Pinpoint the cell where the given text exists, returning its [X, Y] midpoint coordinate. 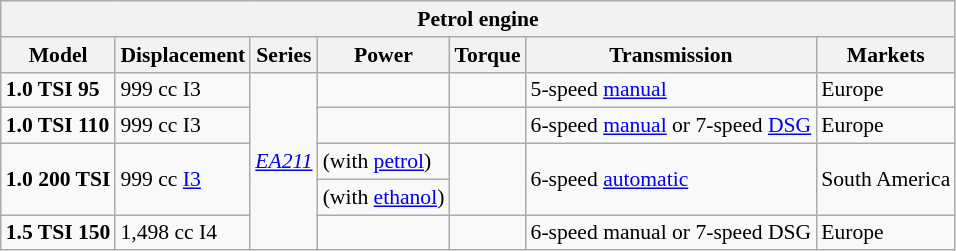
Power [384, 55]
1.5 TSI 150 [58, 233]
(with petrol) [384, 162]
Displacement [182, 55]
South America [886, 180]
6-speed automatic [672, 180]
1.0 200 TSI [58, 180]
Petrol engine [478, 19]
Model [58, 55]
(with ethanol) [384, 197]
Transmission [672, 55]
EA211 [284, 161]
Series [284, 55]
5-speed manual [672, 90]
Torque [487, 55]
1,498 cc I4 [182, 233]
Markets [886, 55]
1.0 TSI 95 [58, 90]
1.0 TSI 110 [58, 126]
